Scan for the cell matching the given text and deliver its (X, Y) coordinate at center. 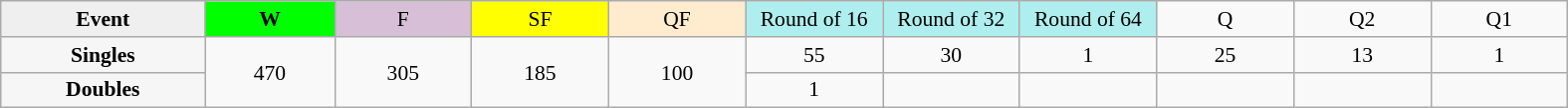
Q1 (1499, 19)
QF (677, 19)
Q2 (1362, 19)
Round of 32 (951, 19)
55 (814, 55)
Round of 64 (1088, 19)
W (270, 19)
13 (1362, 55)
Event (104, 19)
F (403, 19)
100 (677, 72)
470 (270, 72)
30 (951, 55)
SF (541, 19)
Q (1226, 19)
185 (541, 72)
305 (403, 72)
Singles (104, 55)
Doubles (104, 90)
25 (1226, 55)
Round of 16 (814, 19)
